Capture the cell that displays the provided text and extract its [X, Y] central coordinate. 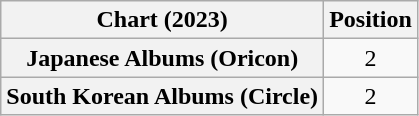
South Korean Albums (Circle) [162, 96]
Position [371, 20]
Japanese Albums (Oricon) [162, 58]
Chart (2023) [162, 20]
